Return the [x, y] coordinate for the center point of the cell that contains the specified text.  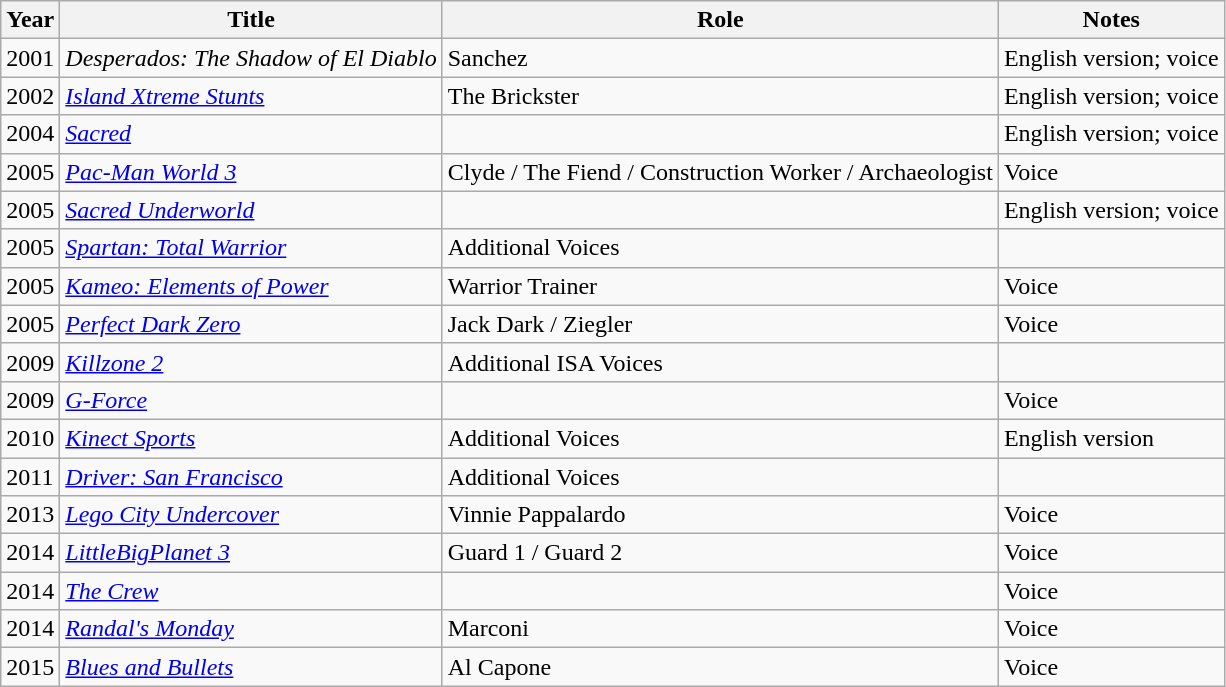
Randal's Monday [251, 629]
Kinect Sports [251, 438]
The Crew [251, 591]
Blues and Bullets [251, 667]
Clyde / The Fiend / Construction Worker / Archaeologist [720, 172]
2010 [30, 438]
2002 [30, 96]
2001 [30, 58]
The Brickster [720, 96]
Vinnie Pappalardo [720, 515]
2004 [30, 134]
Pac-Man World 3 [251, 172]
Lego City Undercover [251, 515]
2011 [30, 477]
Sacred [251, 134]
Al Capone [720, 667]
Desperados: The Shadow of El Diablo [251, 58]
Killzone 2 [251, 362]
Jack Dark / Ziegler [720, 324]
G-Force [251, 400]
2015 [30, 667]
Sanchez [720, 58]
Marconi [720, 629]
Title [251, 20]
Year [30, 20]
Kameo: Elements of Power [251, 286]
Warrior Trainer [720, 286]
Driver: San Francisco [251, 477]
Sacred Underworld [251, 210]
LittleBigPlanet 3 [251, 553]
Perfect Dark Zero [251, 324]
Spartan: Total Warrior [251, 248]
Role [720, 20]
2013 [30, 515]
Guard 1 / Guard 2 [720, 553]
Additional ISA Voices [720, 362]
Notes [1111, 20]
English version [1111, 438]
Island Xtreme Stunts [251, 96]
